Return the (x, y) coordinate for the center point of the cell that contains the specified text.  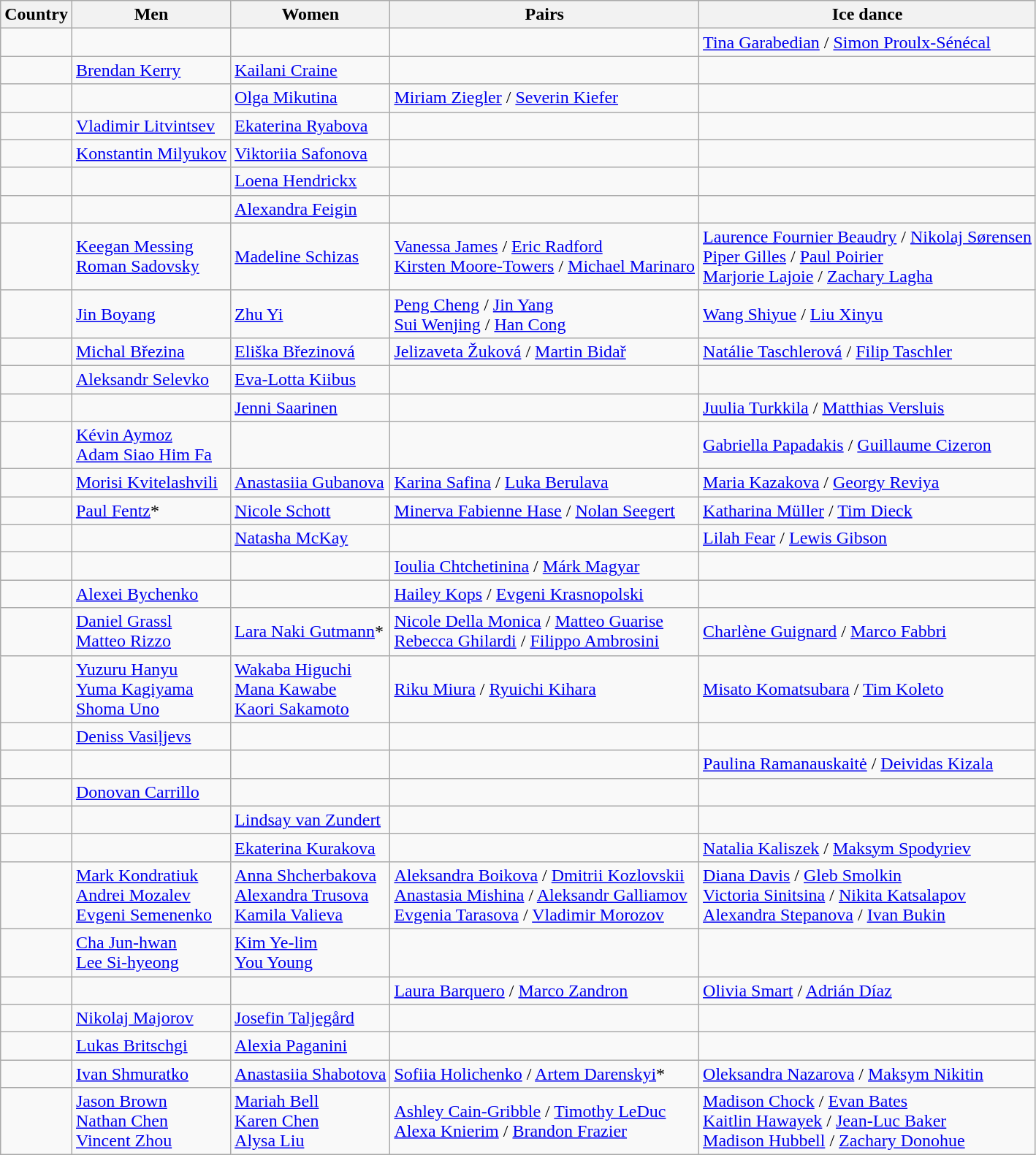
Lukas Britschgi (151, 1046)
Juulia Turkkila / Matthias Versluis (868, 407)
Kailani Craine (311, 70)
Josefin Taljegård (311, 1018)
Country (37, 15)
Donovan Carrillo (151, 792)
Pairs (545, 15)
Eva-Lotta Kiibus (311, 379)
Mariah BellKaren ChenAlysa Liu (311, 1121)
Diana Davis / Gleb SmolkinVictoria Sinitsina / Nikita KatsalapovAlexandra Stepanova / Ivan Bukin (868, 895)
Madeline Schizas (311, 256)
Ivan Shmuratko (151, 1074)
Nicole Della Monica / Matteo GuariseRebecca Ghilardi / Filippo Ambrosini (545, 631)
Lindsay van Zundert (311, 820)
Laura Barquero / Marco Zandron (545, 990)
Ice dance (868, 15)
Eliška Březinová (311, 351)
Laurence Fournier Beaudry / Nikolaj SørensenPiper Gilles / Paul PoirierMarjorie Lajoie / Zachary Lagha (868, 256)
Morisi Kvitelashvili (151, 483)
Maria Kazakova / Georgy Reviya (868, 483)
Alexei Bychenko (151, 594)
Wakaba HiguchiMana KawabeKaori Sakamoto (311, 689)
Kim Ye-limYou Young (311, 953)
Alexia Paganini (311, 1046)
Katharina Müller / Tim Dieck (868, 511)
Brendan Kerry (151, 70)
Mark KondratiukAndrei MozalevEvgeni Semenenko (151, 895)
Keegan MessingRoman Sadovsky (151, 256)
Oleksandra Nazarova / Maksym Nikitin (868, 1074)
Nikolaj Majorov (151, 1018)
Karina Safina / Luka Berulava (545, 483)
Jason BrownNathan ChenVincent Zhou (151, 1121)
Sofiia Holichenko / Artem Darenskyi* (545, 1074)
Lara Naki Gutmann* (311, 631)
Misato Komatsubara / Tim Koleto (868, 689)
Aleksandr Selevko (151, 379)
Madison Chock / Evan BatesKaitlin Hawayek / Jean-Luc BakerMadison Hubbell / Zachary Donohue (868, 1121)
Natálie Taschlerová / Filip Taschler (868, 351)
Cha Jun-hwanLee Si-hyeong (151, 953)
Ekaterina Ryabova (311, 126)
Loena Hendrickx (311, 181)
Ioulia Chtchetinina / Márk Magyar (545, 566)
Miriam Ziegler / Severin Kiefer (545, 98)
Anna ShcherbakovaAlexandra TrusovaKamila Valieva (311, 895)
Jelizaveta Žuková / Martin Bidař (545, 351)
Gabriella Papadakis / Guillaume Cizeron (868, 446)
Tina Garabedian / Simon Proulx-Sénécal (868, 42)
Daniel GrasslMatteo Rizzo (151, 631)
Ashley Cain-Gribble / Timothy LeDucAlexa Knierim / Brandon Frazier (545, 1121)
Viktoriia Safonova (311, 153)
Aleksandra Boikova / Dmitrii KozlovskiiAnastasia Mishina / Aleksandr GalliamovEvgenia Tarasova / Vladimir Morozov (545, 895)
Hailey Kops / Evgeni Krasnopolski (545, 594)
Paulina Ramanauskaitė / Deividas Kizala (868, 764)
Alexandra Feigin (311, 209)
Kévin AymozAdam Siao Him Fa (151, 446)
Jenni Saarinen (311, 407)
Nicole Schott (311, 511)
Anastasiia Gubanova (311, 483)
Peng Cheng / Jin YangSui Wenjing / Han Cong (545, 314)
Lilah Fear / Lewis Gibson (868, 538)
Natasha McKay (311, 538)
Konstantin Milyukov (151, 153)
Olga Mikutina (311, 98)
Paul Fentz* (151, 511)
Jin Boyang (151, 314)
Olivia Smart / Adrián Díaz (868, 990)
Michal Březina (151, 351)
Zhu Yi (311, 314)
Ekaterina Kurakova (311, 847)
Women (311, 15)
Riku Miura / Ryuichi Kihara (545, 689)
Yuzuru HanyuYuma KagiyamaShoma Uno (151, 689)
Anastasiia Shabotova (311, 1074)
Charlène Guignard / Marco Fabbri (868, 631)
Wang Shiyue / Liu Xinyu (868, 314)
Men (151, 15)
Minerva Fabienne Hase / Nolan Seegert (545, 511)
Vladimir Litvintsev (151, 126)
Vanessa James / Eric RadfordKirsten Moore-Towers / Michael Marinaro (545, 256)
Natalia Kaliszek / Maksym Spodyriev (868, 847)
Deniss Vasiļjevs (151, 736)
